Find where the given text appears and provide that cell's center as (x, y) coordinate. 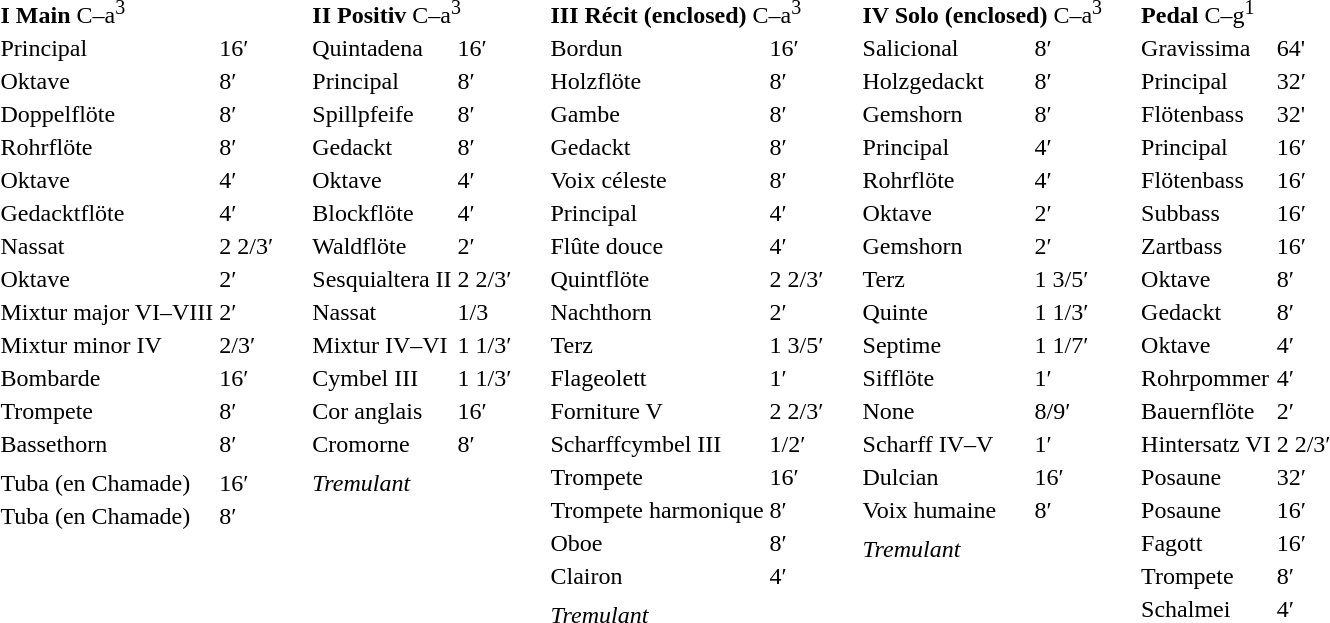
Forniture V (657, 411)
Trompete harmonique (657, 510)
None (946, 411)
Nassat (382, 312)
Hintersatz VI (1206, 444)
1/3 (484, 312)
Nachthorn (657, 312)
Sifflöte (946, 378)
Quintflöte (657, 279)
1 1/7′ (1068, 345)
Fagott (1206, 543)
Voix humaine (946, 510)
2/3′ (246, 345)
Sesquialtera II (382, 279)
Bauernflöte (1206, 411)
Cromorne (382, 444)
Flûte douce (657, 246)
Bordun (657, 48)
Zartbass (1206, 246)
Quinte (946, 312)
Quintadena (382, 48)
Rohrflöte (946, 180)
Scharffcymbel III (657, 444)
Flageolett (657, 378)
Rohrpommer (1206, 378)
Clairon (657, 576)
Cymbel III (382, 378)
1/2′ (796, 444)
Subbass (1206, 213)
Cor anglais (382, 411)
Mixtur IV–VI (382, 345)
Voix céleste (657, 180)
Waldflöte (382, 246)
Blockflöte (382, 213)
Septime (946, 345)
Holzflöte (657, 81)
Salicional (946, 48)
Holzgedackt (946, 81)
Gravissima (1206, 48)
8/9′ (1068, 411)
Gambe (657, 114)
Dulcian (946, 477)
Oboe (657, 543)
Scharff IV–V (946, 444)
Spillpfeife (382, 114)
